Return the [X, Y] coordinate for the center point of the cell that contains the specified text.  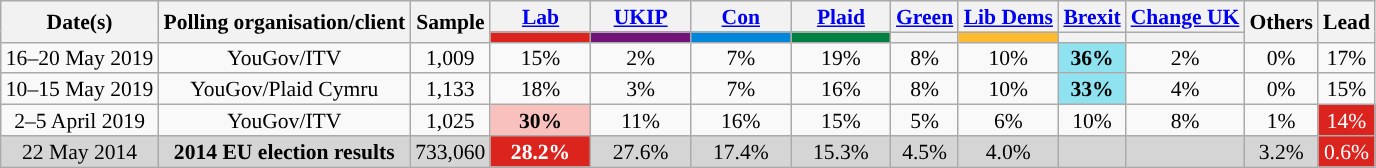
Lib Dems [1008, 16]
10–15 May 2019 [80, 90]
1% [1281, 120]
4.0% [1008, 152]
17.4% [741, 152]
Lab [540, 16]
1,025 [450, 120]
2–5 April 2019 [80, 120]
Brexit [1092, 16]
15.3% [841, 152]
Con [741, 16]
3% [641, 90]
YouGov/Plaid Cymru [284, 90]
1,009 [450, 58]
17% [1346, 58]
4.5% [924, 152]
Lead [1346, 22]
0.6% [1346, 152]
Green [924, 16]
4% [1186, 90]
Sample [450, 22]
Others [1281, 22]
Plaid [841, 16]
30% [540, 120]
27.6% [641, 152]
UKIP [641, 16]
Change UK [1186, 16]
36% [1092, 58]
2014 EU election results [284, 152]
19% [841, 58]
Polling organisation/client [284, 22]
Date(s) [80, 22]
14% [1346, 120]
6% [1008, 120]
28.2% [540, 152]
5% [924, 120]
16–20 May 2019 [80, 58]
33% [1092, 90]
733,060 [450, 152]
18% [540, 90]
1,133 [450, 90]
22 May 2014 [80, 152]
3.2% [1281, 152]
11% [641, 120]
